Scan for the cell matching the given text and deliver its [X, Y] coordinate at center. 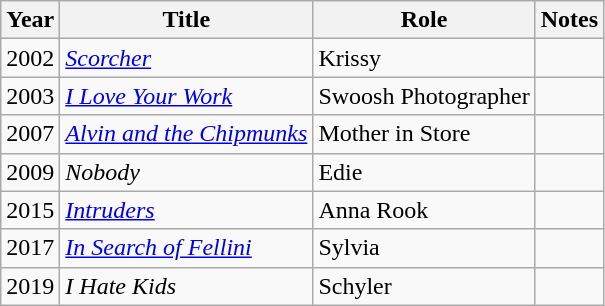
2002 [30, 58]
Alvin and the Chipmunks [186, 134]
Krissy [424, 58]
In Search of Fellini [186, 248]
Title [186, 20]
Sylvia [424, 248]
Nobody [186, 172]
2015 [30, 210]
Intruders [186, 210]
2003 [30, 96]
2017 [30, 248]
2007 [30, 134]
Year [30, 20]
I Love Your Work [186, 96]
Swoosh Photographer [424, 96]
I Hate Kids [186, 286]
Anna Rook [424, 210]
2009 [30, 172]
Mother in Store [424, 134]
Edie [424, 172]
Notes [569, 20]
Schyler [424, 286]
Role [424, 20]
Scorcher [186, 58]
2019 [30, 286]
